Determine the [X, Y] coordinate at the center of the cell enclosing the given text.  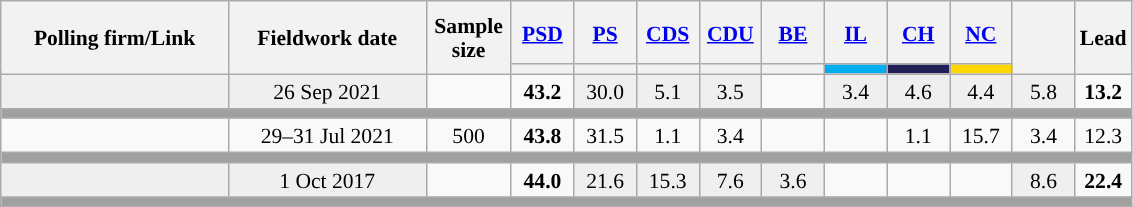
7.6 [730, 180]
PS [606, 32]
44.0 [542, 180]
Polling firm/Link [115, 38]
4.4 [982, 91]
29–31 Jul 2021 [327, 136]
1 Oct 2017 [327, 180]
PSD [542, 32]
22.4 [1104, 180]
26 Sep 2021 [327, 91]
30.0 [606, 91]
3.5 [730, 91]
NC [982, 32]
Lead [1104, 38]
4.6 [918, 91]
BE [794, 32]
CH [918, 32]
43.8 [542, 136]
IL [856, 32]
CDU [730, 32]
43.2 [542, 91]
5.8 [1044, 91]
13.2 [1104, 91]
CDS [668, 32]
5.1 [668, 91]
3.6 [794, 180]
500 [468, 136]
Sample size [468, 38]
12.3 [1104, 136]
21.6 [606, 180]
15.3 [668, 180]
Fieldwork date [327, 38]
31.5 [606, 136]
15.7 [982, 136]
8.6 [1044, 180]
